Extract the (X, Y) coordinate from the center of the cell holding the provided text.  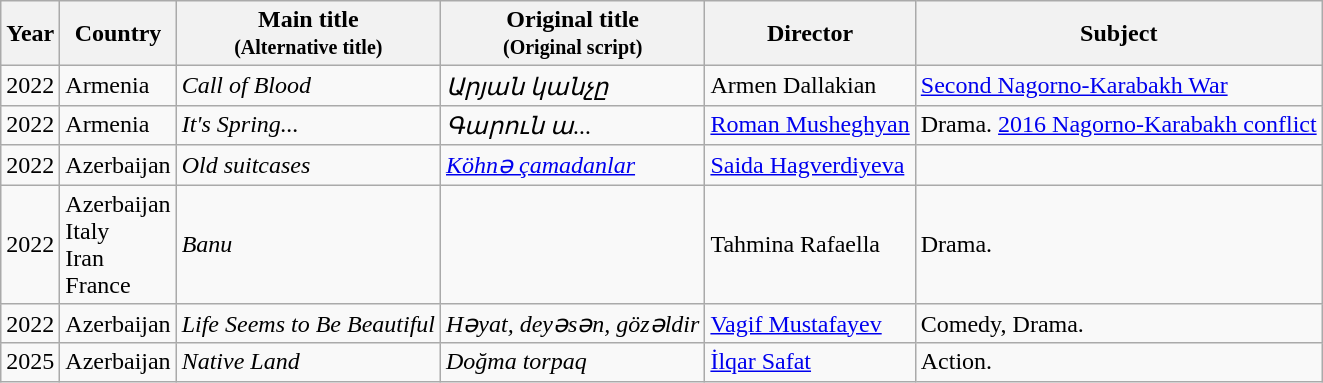
AzerbaijanItalyIranFrance (118, 244)
Roman Musheghyan (810, 125)
It's Spring... (308, 125)
Native Land (308, 362)
Köhnə çamadanlar (573, 165)
Vagif Mustafayev (810, 324)
Director (810, 34)
Գարուն ա... (573, 125)
Country (118, 34)
İlqar Safat (810, 362)
Call of Blood (308, 86)
Second Nagorno-Karabakh War (1118, 86)
Subject (1118, 34)
Արյան կանչը (573, 86)
Drama. (1118, 244)
Comedy, Drama. (1118, 324)
Original title(Original script) (573, 34)
Drama. 2016 Nagorno-Karabakh conflict (1118, 125)
Life Seems to Be Beautiful (308, 324)
Year (30, 34)
Saida Hagverdiyeva (810, 165)
Banu (308, 244)
Action. (1118, 362)
Main title(Alternative title) (308, 34)
Tahmina Rafaella (810, 244)
Doğma torpaq (573, 362)
Həyat, deyəsən, gözəldir (573, 324)
Old suitcases (308, 165)
Armen Dallakian (810, 86)
2025 (30, 362)
